Pinpoint the cell where the given text exists, returning its [x, y] midpoint coordinate. 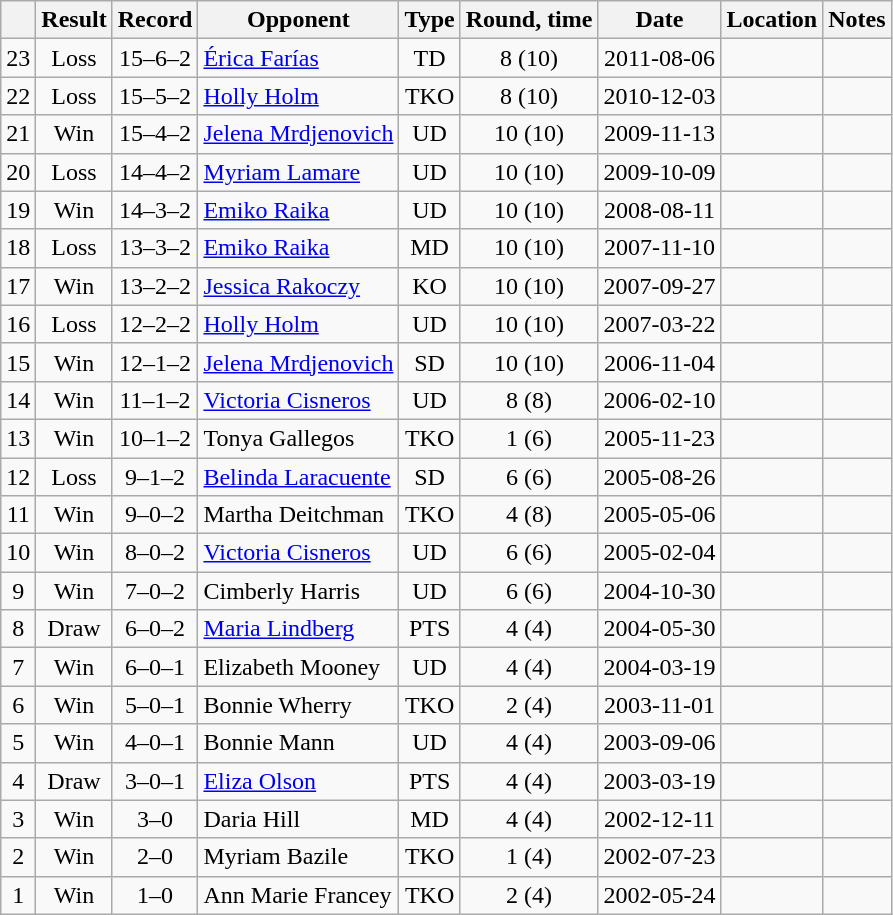
9 [18, 591]
Record [155, 20]
Maria Lindberg [298, 629]
2 [18, 857]
Notes [857, 20]
13–3–2 [155, 248]
Location [772, 20]
Result [74, 20]
7 [18, 667]
2009-11-13 [660, 134]
2007-11-10 [660, 248]
8–0–2 [155, 553]
2005-08-26 [660, 477]
Type [430, 20]
2009-10-09 [660, 172]
16 [18, 324]
2010-12-03 [660, 96]
20 [18, 172]
14–3–2 [155, 210]
8 [18, 629]
1 [18, 895]
Ann Marie Francey [298, 895]
2002-07-23 [660, 857]
Round, time [529, 20]
Érica Farías [298, 58]
2011-08-06 [660, 58]
13 [18, 438]
15 [18, 362]
2007-03-22 [660, 324]
17 [18, 286]
2003-09-06 [660, 743]
3–0 [155, 819]
2004-05-30 [660, 629]
7–0–2 [155, 591]
13–2–2 [155, 286]
6 [18, 705]
1 (6) [529, 438]
5–0–1 [155, 705]
8 (8) [529, 400]
14 [18, 400]
2–0 [155, 857]
3 [18, 819]
Cimberly Harris [298, 591]
Myriam Bazile [298, 857]
12–2–2 [155, 324]
2007-09-27 [660, 286]
Myriam Lamare [298, 172]
9–0–2 [155, 515]
2002-12-11 [660, 819]
Bonnie Wherry [298, 705]
9–1–2 [155, 477]
10–1–2 [155, 438]
1 (4) [529, 857]
2002-05-24 [660, 895]
Tonya Gallegos [298, 438]
15–5–2 [155, 96]
22 [18, 96]
Daria Hill [298, 819]
Opponent [298, 20]
Martha Deitchman [298, 515]
11–1–2 [155, 400]
2003-11-01 [660, 705]
23 [18, 58]
TD [430, 58]
KO [430, 286]
Jessica Rakoczy [298, 286]
21 [18, 134]
11 [18, 515]
4 (8) [529, 515]
14–4–2 [155, 172]
6–0–1 [155, 667]
1–0 [155, 895]
18 [18, 248]
3–0–1 [155, 781]
15–6–2 [155, 58]
4–0–1 [155, 743]
Date [660, 20]
2006-02-10 [660, 400]
2008-08-11 [660, 210]
2005-05-06 [660, 515]
4 [18, 781]
2005-02-04 [660, 553]
6–0–2 [155, 629]
2005-11-23 [660, 438]
Bonnie Mann [298, 743]
19 [18, 210]
2006-11-04 [660, 362]
2003-03-19 [660, 781]
15–4–2 [155, 134]
12–1–2 [155, 362]
5 [18, 743]
2004-10-30 [660, 591]
Elizabeth Mooney [298, 667]
12 [18, 477]
Belinda Laracuente [298, 477]
2004-03-19 [660, 667]
10 [18, 553]
Eliza Olson [298, 781]
